Capture the cell that displays the provided text and extract its [x, y] central coordinate. 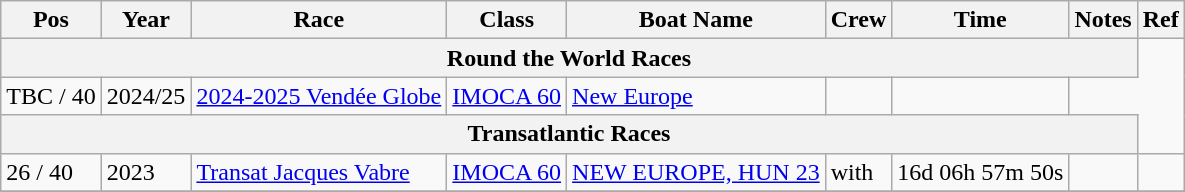
Round the World Races [569, 58]
26 / 40 [51, 172]
Class [507, 20]
TBC / 40 [51, 96]
Transat Jacques Vabre [319, 172]
16d 06h 57m 50s [980, 172]
New Europe [696, 96]
Transatlantic Races [569, 134]
Boat Name [696, 20]
Year [146, 20]
Ref [1160, 20]
2024-2025 Vendée Globe [319, 96]
2023 [146, 172]
Notes [1103, 20]
Race [319, 20]
Time [980, 20]
with [858, 172]
2024/25 [146, 96]
Crew [858, 20]
Pos [51, 20]
NEW EUROPE, HUN 23 [696, 172]
